Search for the cell housing the specified text and yield its [X, Y] center coordinate. 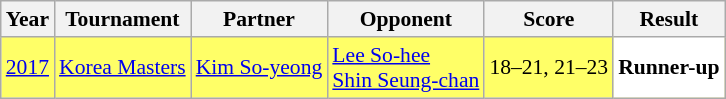
Partner [260, 19]
Kim So-yeong [260, 68]
Runner-up [668, 68]
Korea Masters [122, 68]
Year [28, 19]
18–21, 21–23 [548, 68]
Lee So-hee Shin Seung-chan [406, 68]
Tournament [122, 19]
Result [668, 19]
Opponent [406, 19]
2017 [28, 68]
Score [548, 19]
